Provide the (X, Y) coordinate of the cell's center where the given text is located.  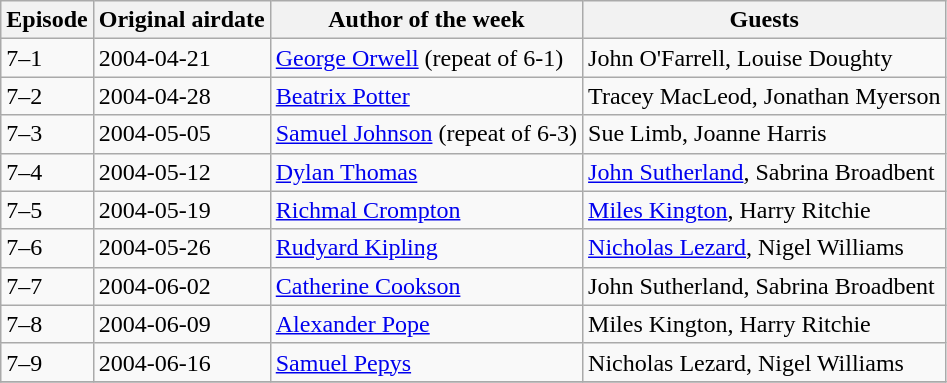
7–1 (47, 58)
Samuel Pepys (426, 362)
Author of the week (426, 20)
John O'Farrell, Louise Doughty (764, 58)
Dylan Thomas (426, 172)
7–4 (47, 172)
7–9 (47, 362)
Original airdate (182, 20)
2004-05-19 (182, 210)
7–8 (47, 324)
Sue Limb, Joanne Harris (764, 134)
2004-05-12 (182, 172)
2004-06-02 (182, 286)
7–7 (47, 286)
Alexander Pope (426, 324)
Tracey MacLeod, Jonathan Myerson (764, 96)
2004-06-09 (182, 324)
2004-05-05 (182, 134)
Richmal Crompton (426, 210)
Samuel Johnson (repeat of 6-3) (426, 134)
2004-05-26 (182, 248)
2004-04-21 (182, 58)
Catherine Cookson (426, 286)
7–6 (47, 248)
7–2 (47, 96)
2004-06-16 (182, 362)
Guests (764, 20)
George Orwell (repeat of 6-1) (426, 58)
Rudyard Kipling (426, 248)
2004-04-28 (182, 96)
Beatrix Potter (426, 96)
Episode (47, 20)
7–5 (47, 210)
7–3 (47, 134)
